Detect which cell encompasses the target text, then output its (x, y) center coordinate. 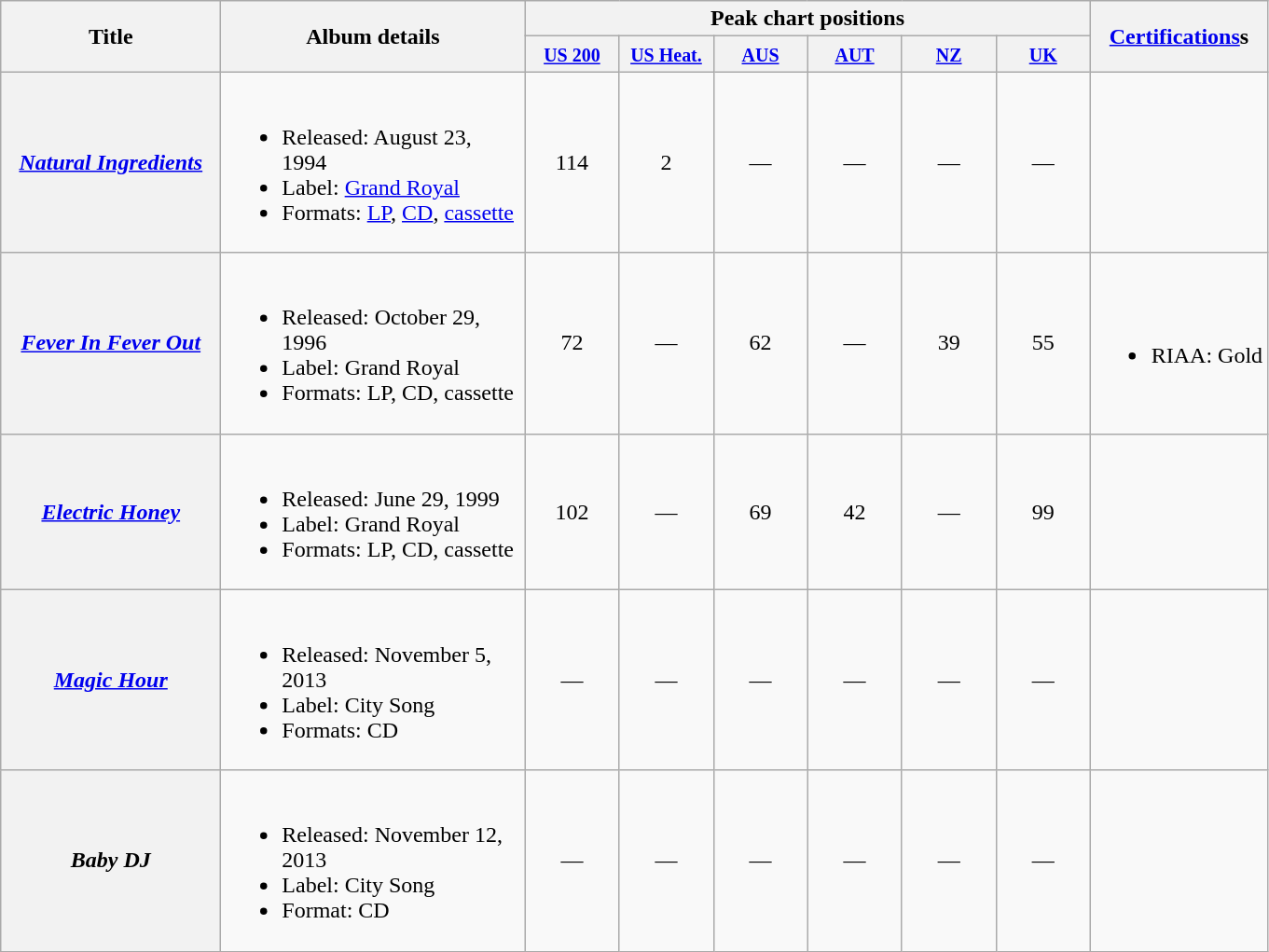
Baby DJ (111, 861)
114 (572, 162)
Electric Honey (111, 511)
Released: November 5, 2013Label: City SongFormats: CD (373, 680)
Released: June 29, 1999Label: Grand RoyalFormats: LP, CD, cassette (373, 511)
55 (1042, 343)
Natural Ingredients (111, 162)
Peak chart positions (807, 19)
69 (761, 511)
Released: October 29, 1996Label: Grand RoyalFormats: LP, CD, cassette (373, 343)
Magic Hour (111, 680)
UK (1042, 54)
Released: August 23, 1994Label: Grand RoyalFormats: LP, CD, cassette (373, 162)
US Heat. (666, 54)
102 (572, 511)
62 (761, 343)
72 (572, 343)
Title (111, 36)
RIAA: Gold (1179, 343)
AUS (761, 54)
Album details (373, 36)
Released: November 12, 2013Label: City SongFormat: CD (373, 861)
US 200 (572, 54)
Certificationss (1179, 36)
NZ (949, 54)
2 (666, 162)
39 (949, 343)
42 (854, 511)
99 (1042, 511)
AUT (854, 54)
Fever In Fever Out (111, 343)
